Search for the cell housing the specified text and yield its (X, Y) center coordinate. 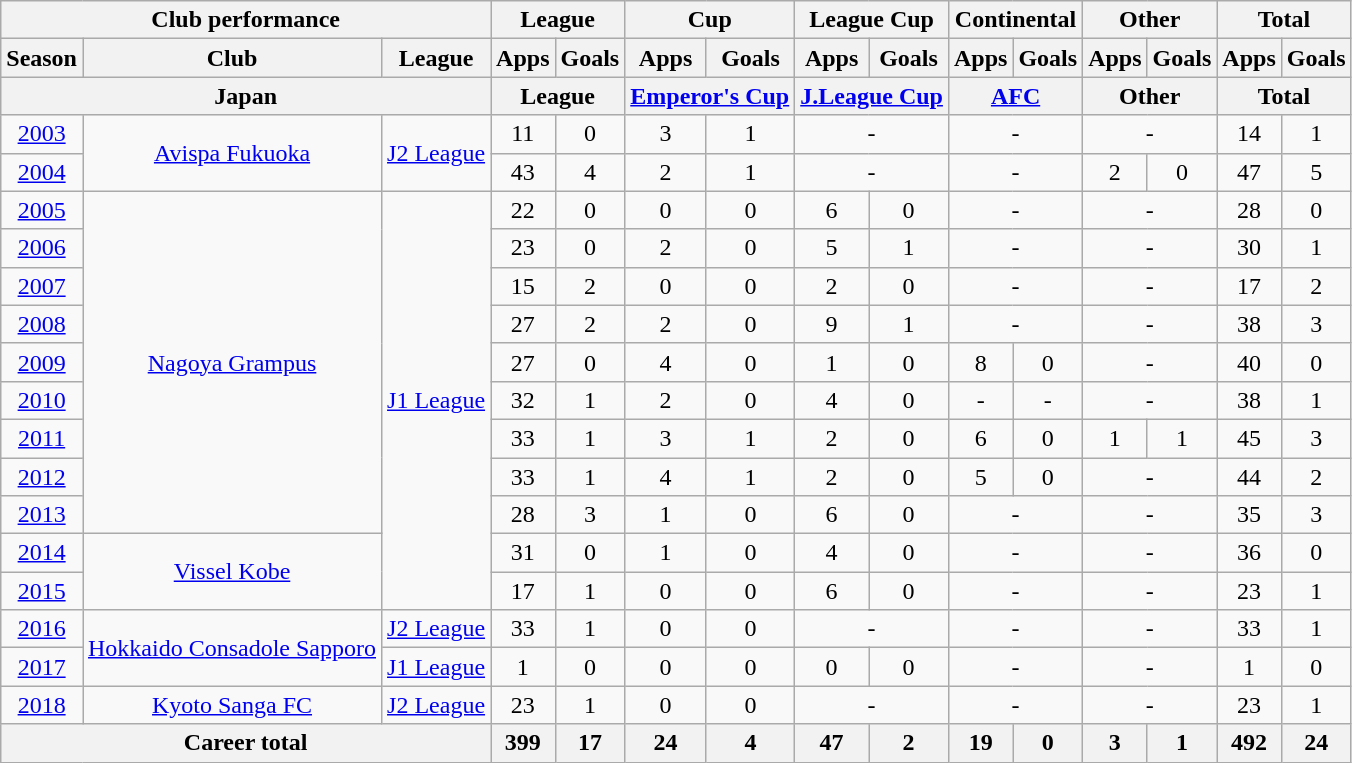
Emperor's Cup (710, 96)
15 (523, 286)
2006 (42, 248)
45 (1249, 438)
Club performance (246, 20)
2007 (42, 286)
2003 (42, 134)
492 (1249, 743)
Club (232, 58)
2008 (42, 324)
2009 (42, 362)
Hokkaido Consadole Sapporo (232, 648)
2010 (42, 400)
8 (980, 362)
2015 (42, 591)
2005 (42, 210)
14 (1249, 134)
2012 (42, 477)
Season (42, 58)
399 (523, 743)
Vissel Kobe (232, 572)
Kyoto Sanga FC (232, 705)
31 (523, 553)
Cup (710, 20)
11 (523, 134)
2018 (42, 705)
2013 (42, 515)
Avispa Fukuoka (232, 153)
19 (980, 743)
Continental (1015, 20)
35 (1249, 515)
2011 (42, 438)
43 (523, 172)
2004 (42, 172)
Japan (246, 96)
40 (1249, 362)
Nagoya Grampus (232, 362)
36 (1249, 553)
Career total (246, 743)
9 (832, 324)
44 (1249, 477)
22 (523, 210)
30 (1249, 248)
2016 (42, 629)
32 (523, 400)
2014 (42, 553)
J.League Cup (872, 96)
AFC (1015, 96)
2017 (42, 667)
League Cup (872, 20)
